Locate the cell with the specified text and output its (x, y) center coordinate. 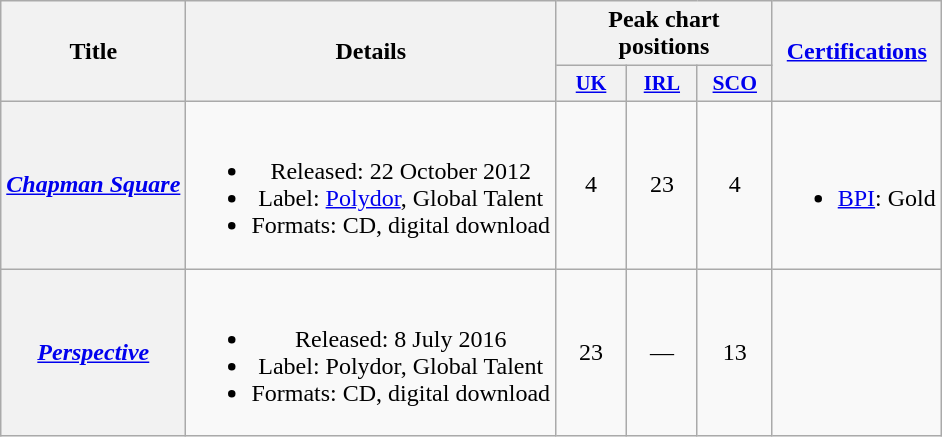
13 (734, 352)
UK (592, 84)
— (662, 352)
IRL (662, 84)
Title (94, 52)
Peak chart positions (664, 34)
Certifications (856, 52)
BPI: Gold (856, 184)
Perspective (94, 352)
Details (371, 52)
Chapman Square (94, 184)
Released: 8 July 2016Label: Polydor, Global TalentFormats: CD, digital download (371, 352)
Released: 22 October 2012Label: Polydor, Global TalentFormats: CD, digital download (371, 184)
SCO (734, 84)
